Determine the (x, y) coordinate at the center of the cell enclosing the given text.  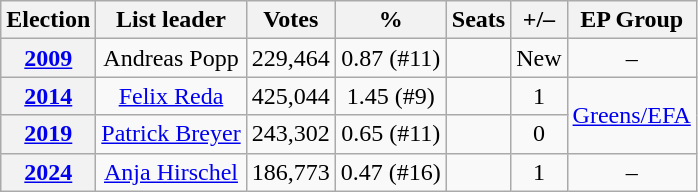
0.47 (#16) (390, 172)
0 (539, 134)
Felix Reda (171, 96)
2014 (48, 96)
2019 (48, 134)
Greens/EFA (632, 115)
425,044 (290, 96)
Seats (478, 20)
List leader (171, 20)
2024 (48, 172)
0.65 (#11) (390, 134)
Patrick Breyer (171, 134)
Election (48, 20)
Votes (290, 20)
1.45 (#9) (390, 96)
243,302 (290, 134)
Andreas Popp (171, 58)
New (539, 58)
2009 (48, 58)
229,464 (290, 58)
Anja Hirschel (171, 172)
0.87 (#11) (390, 58)
EP Group (632, 20)
186,773 (290, 172)
+/– (539, 20)
% (390, 20)
